Provide the (x, y) coordinate of the cell's center where the given text is located.  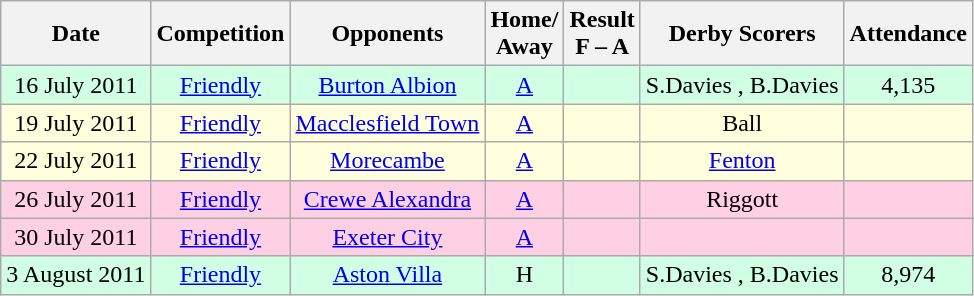
H (524, 275)
Date (76, 34)
8,974 (908, 275)
Attendance (908, 34)
Opponents (388, 34)
Competition (220, 34)
26 July 2011 (76, 199)
Derby Scorers (742, 34)
Exeter City (388, 237)
22 July 2011 (76, 161)
3 August 2011 (76, 275)
Aston Villa (388, 275)
Macclesfield Town (388, 123)
Riggott (742, 199)
19 July 2011 (76, 123)
Home/Away (524, 34)
Fenton (742, 161)
Crewe Alexandra (388, 199)
Burton Albion (388, 85)
Ball (742, 123)
16 July 2011 (76, 85)
ResultF – A (602, 34)
4,135 (908, 85)
Morecambe (388, 161)
30 July 2011 (76, 237)
